Find where the given text appears and provide that cell's center as (x, y) coordinate. 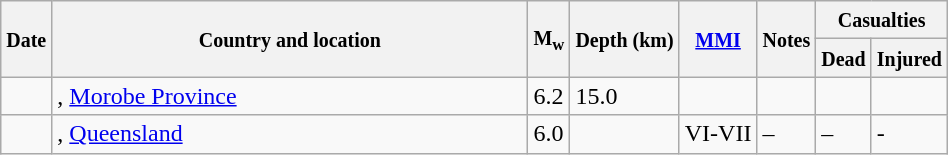
Date (26, 39)
Casualties (882, 20)
VI-VII (718, 134)
Mw (549, 39)
MMI (718, 39)
Notes (786, 39)
Depth (km) (624, 39)
6.0 (549, 134)
Injured (909, 58)
, Queensland (290, 134)
15.0 (624, 96)
Country and location (290, 39)
, Morobe Province (290, 96)
Dead (844, 58)
6.2 (549, 96)
- (909, 134)
